Return [x, y] of the center of cell containing provided text 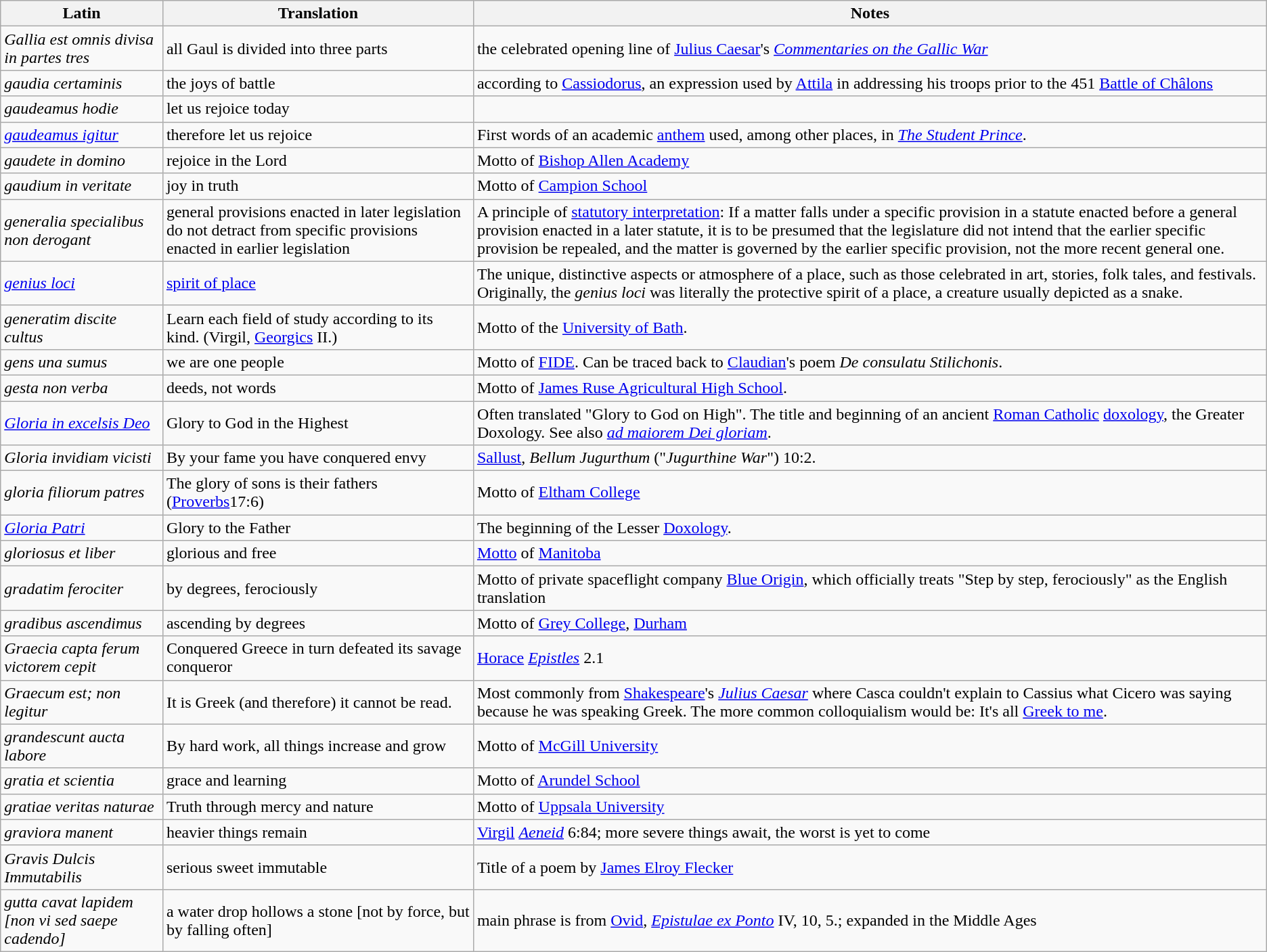
grace and learning [318, 781]
The glory of sons is their fathers (Proverbs17:6) [318, 493]
Gallia est omnis divisa in partes tres [82, 49]
Motto of Grey College, Durham [870, 623]
Gloria Patri [82, 528]
Learn each field of study according to its kind. (Virgil, Georgics II.) [318, 327]
let us rejoice today [318, 109]
grandescunt aucta labore [82, 746]
genius loci [82, 283]
Sallust, Bellum Jugurthum ("Jugurthine War") 10:2. [870, 458]
according to Cassiodorus, an expression used by Attila in addressing his troops prior to the 451 Battle of Châlons [870, 83]
joy in truth [318, 186]
Horace Epistles 2.1 [870, 658]
gaudeamus igitur [82, 135]
gaudium in veritate [82, 186]
Translation [318, 14]
First words of an academic anthem used, among other places, in The Student Prince. [870, 135]
gloria filiorum patres [82, 493]
Conquered Greece in turn defeated its savage conqueror [318, 658]
rejoice in the Lord [318, 160]
Motto of the University of Bath. [870, 327]
Gloria invidiam vicisti [82, 458]
generalia specialibus non derogant [82, 230]
The beginning of the Lesser Doxology. [870, 528]
serious sweet immutable [318, 867]
Motto of Manitoba [870, 553]
we are one people [318, 362]
Motto of Arundel School [870, 781]
Gloria in excelsis Deo [82, 422]
deeds, not words [318, 388]
gaudete in domino [82, 160]
Motto of James Ruse Agricultural High School. [870, 388]
gaudia certaminis [82, 83]
Motto of Eltham College [870, 493]
main phrase is from Ovid, Epistulae ex Ponto IV, 10, 5.; expanded in the Middle Ages [870, 920]
Motto of private spaceflight company Blue Origin, which officially treats "Step by step, ferociously" as the English translation [870, 589]
gaudeamus hodie [82, 109]
a water drop hollows a stone [not by force, but by falling often] [318, 920]
Graecia capta ferum victorem cepit [82, 658]
Motto of Bishop Allen Academy [870, 160]
Motto of McGill University [870, 746]
therefore let us rejoice [318, 135]
all Gaul is divided into three parts [318, 49]
gutta cavat lapidem [non vi sed saepe cadendo] [82, 920]
heavier things remain [318, 832]
Glory to God in the Highest [318, 422]
Title of a poem by James Elroy Flecker [870, 867]
gradatim ferociter [82, 589]
by degrees, ferociously [318, 589]
gratia et scientia [82, 781]
generatim discite cultus [82, 327]
graviora manent [82, 832]
Truth through mercy and nature [318, 807]
general provisions enacted in later legislation do not detract from specific provisions enacted in earlier legislation [318, 230]
Gravis Dulcis Immutabilis [82, 867]
glorious and free [318, 553]
Virgil Aeneid 6:84; more severe things await, the worst is yet to come [870, 832]
gesta non verba [82, 388]
spirit of place [318, 283]
Motto of Campion School [870, 186]
Motto of Uppsala University [870, 807]
By hard work, all things increase and grow [318, 746]
ascending by degrees [318, 623]
the celebrated opening line of Julius Caesar's Commentaries on the Gallic War [870, 49]
gens una sumus [82, 362]
It is Greek (and therefore) it cannot be read. [318, 702]
Glory to the Father [318, 528]
Notes [870, 14]
Latin [82, 14]
gratiae veritas naturae [82, 807]
gloriosus et liber [82, 553]
By your fame you have conquered envy [318, 458]
Graecum est; non legitur [82, 702]
Motto of FIDE. Can be traced back to Claudian's poem De consulatu Stilichonis. [870, 362]
gradibus ascendimus [82, 623]
the joys of battle [318, 83]
